Identify which cell holds the provided text, then report its (X, Y) central coordinate. 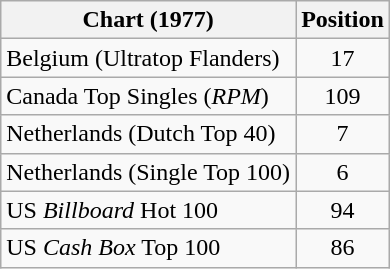
7 (343, 134)
Belgium (Ultratop Flanders) (148, 58)
Netherlands (Dutch Top 40) (148, 134)
94 (343, 210)
US Cash Box Top 100 (148, 248)
109 (343, 96)
US Billboard Hot 100 (148, 210)
Canada Top Singles (RPM) (148, 96)
17 (343, 58)
Position (343, 20)
Chart (1977) (148, 20)
86 (343, 248)
Netherlands (Single Top 100) (148, 172)
6 (343, 172)
